Identify which cell holds the provided text, then report its (X, Y) central coordinate. 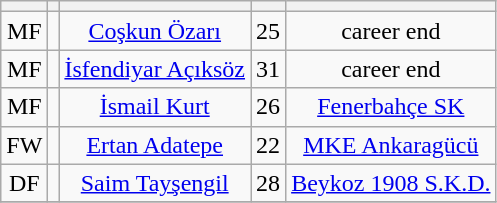
22 (268, 145)
FW (24, 145)
İsmail Kurt (155, 107)
Ertan Adatepe (155, 145)
26 (268, 107)
31 (268, 69)
Saim Tayşengil (155, 183)
DF (24, 183)
25 (268, 31)
İsfendiyar Açıksöz (155, 69)
Coşkun Özarı (155, 31)
MKE Ankaragücü (391, 145)
28 (268, 183)
Beykoz 1908 S.K.D. (391, 183)
Fenerbahçe SK (391, 107)
